Return (x, y) of the center of cell containing provided text 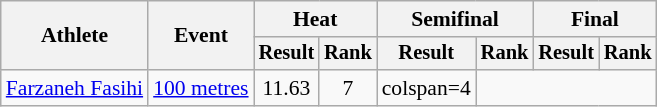
100 metres (200, 88)
Heat (316, 19)
Event (200, 36)
Semifinal (456, 19)
Final (594, 19)
Farzaneh Fasihi (74, 88)
Athlete (74, 36)
colspan=4 (426, 88)
7 (348, 88)
11.63 (287, 88)
